Provide the [x, y] coordinate of the cell's center where the given text is located.  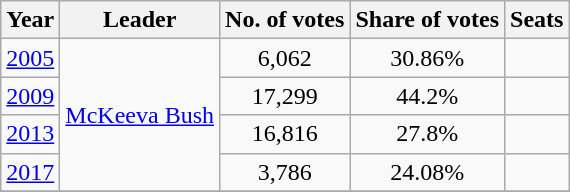
27.8% [428, 134]
30.86% [428, 58]
17,299 [285, 96]
No. of votes [285, 20]
Leader [140, 20]
6,062 [285, 58]
Year [30, 20]
44.2% [428, 96]
16,816 [285, 134]
3,786 [285, 172]
2017 [30, 172]
Share of votes [428, 20]
McKeeva Bush [140, 115]
2013 [30, 134]
Seats [537, 20]
2005 [30, 58]
2009 [30, 96]
24.08% [428, 172]
